Pinpoint the cell where the given text exists, returning its [X, Y] midpoint coordinate. 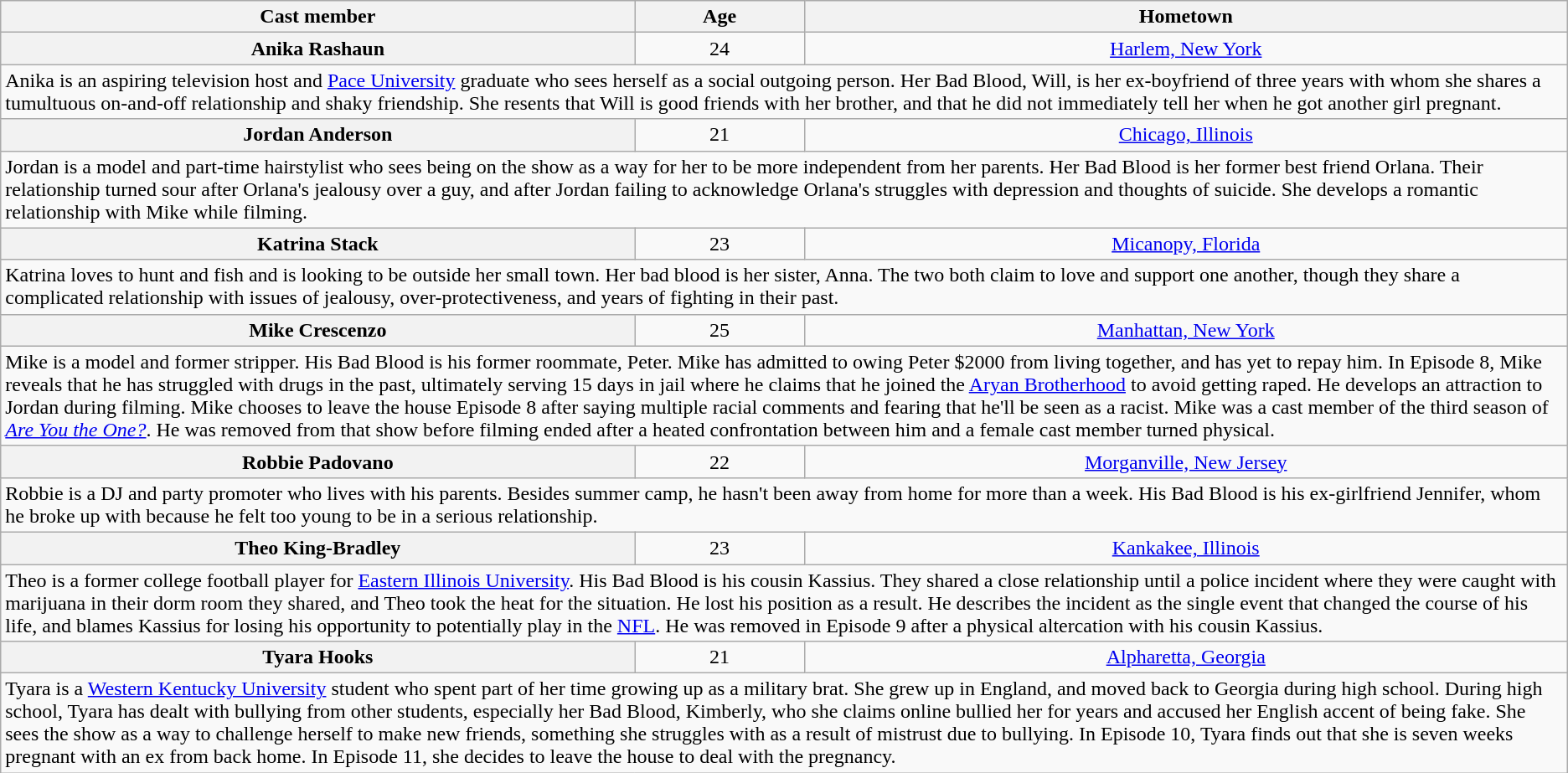
Chicago, Illinois [1186, 135]
Micanopy, Florida [1186, 244]
24 [720, 49]
Alpharetta, Georgia [1186, 657]
Hometown [1186, 17]
Robbie Padovano [318, 461]
Harlem, New York [1186, 49]
Mike Crescenzo [318, 330]
Katrina Stack [318, 244]
Tyara Hooks [318, 657]
Age [720, 17]
Jordan Anderson [318, 135]
Theo King-Bradley [318, 548]
Morganville, New Jersey [1186, 461]
Cast member [318, 17]
25 [720, 330]
22 [720, 461]
Kankakee, Illinois [1186, 548]
Anika Rashaun [318, 49]
Manhattan, New York [1186, 330]
